Return the (x, y) coordinate for the center point of the cell that contains the specified text.  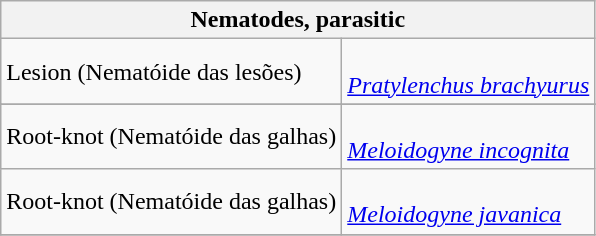
Meloidogyne incognita (468, 136)
Lesion (Nematóide das lesões) (172, 72)
Nematodes, parasitic (298, 20)
Meloidogyne javanica (468, 202)
Pratylenchus brachyurus (468, 72)
